Return the (X, Y) coordinate for the center point of the cell that contains the specified text.  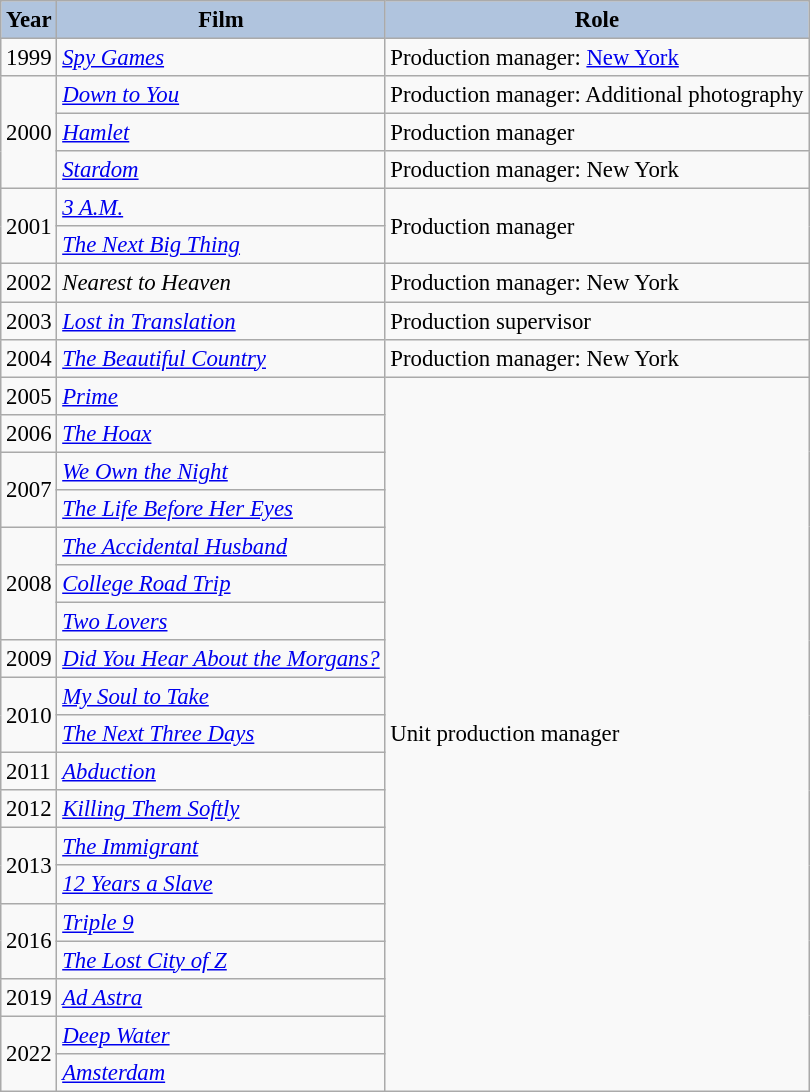
Year (29, 20)
2010 (29, 716)
The Accidental Husband (221, 546)
2006 (29, 433)
The Hoax (221, 433)
2009 (29, 659)
2002 (29, 283)
The Lost City of Z (221, 960)
My Soul to Take (221, 697)
Nearest to Heaven (221, 283)
The Immigrant (221, 847)
12 Years a Slave (221, 885)
The Life Before Her Eyes (221, 509)
2001 (29, 226)
Two Lovers (221, 621)
Spy Games (221, 58)
2011 (29, 772)
2000 (29, 132)
The Beautiful Country (221, 358)
Role (597, 20)
Prime (221, 396)
2019 (29, 997)
2022 (29, 1054)
The Next Three Days (221, 734)
2007 (29, 490)
Did You Hear About the Morgans? (221, 659)
College Road Trip (221, 584)
Film (221, 20)
Production supervisor (597, 321)
2008 (29, 584)
Down to You (221, 95)
Unit production manager (597, 734)
Production manager: Additional photography (597, 95)
Killing Them Softly (221, 809)
Stardom (221, 170)
Abduction (221, 772)
Lost in Translation (221, 321)
2004 (29, 358)
Amsterdam (221, 1073)
2012 (29, 809)
Triple 9 (221, 922)
Deep Water (221, 1035)
2016 (29, 940)
2005 (29, 396)
1999 (29, 58)
We Own the Night (221, 471)
Hamlet (221, 133)
2003 (29, 321)
The Next Big Thing (221, 245)
Ad Astra (221, 997)
3 A.M. (221, 208)
2013 (29, 866)
